Provide the (X, Y) coordinate of the cell's center where the given text is located.  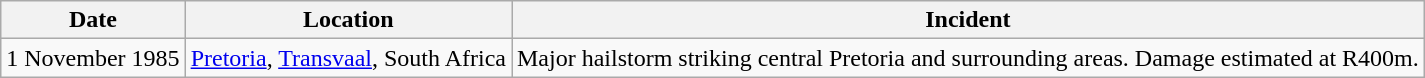
Incident (968, 20)
1 November 1985 (93, 58)
Pretoria, Transvaal, South Africa (348, 58)
Date (93, 20)
Location (348, 20)
Major hailstorm striking central Pretoria and surrounding areas. Damage estimated at R400m. (968, 58)
